Locate the cell with the specified text and output its [X, Y] center coordinate. 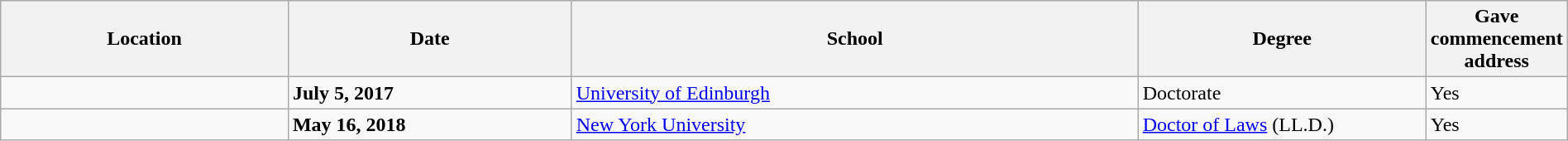
Location [145, 39]
Date [430, 39]
July 5, 2017 [430, 93]
University of Edinburgh [855, 93]
Doctorate [1282, 93]
Gave commencement address [1497, 39]
Degree [1282, 39]
New York University [855, 124]
School [855, 39]
Doctor of Laws (LL.D.) [1282, 124]
May 16, 2018 [430, 124]
